Return (x, y) of the center of cell containing provided text 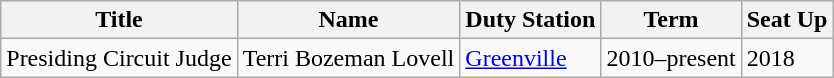
Term (671, 20)
Seat Up (787, 20)
Duty Station (530, 20)
Name (348, 20)
Title (119, 20)
2018 (787, 58)
2010–present (671, 58)
Terri Bozeman Lovell (348, 58)
Presiding Circuit Judge (119, 58)
Greenville (530, 58)
